Determine the [x, y] coordinate at the center of the cell enclosing the given text.  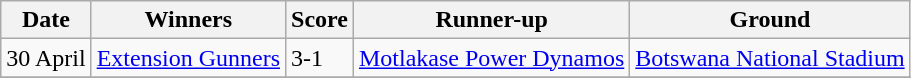
Botswana National Stadium [770, 58]
Winners [188, 20]
Extension Gunners [188, 58]
Motlakase Power Dynamos [491, 58]
Date [46, 20]
3-1 [320, 58]
30 April [46, 58]
Score [320, 20]
Ground [770, 20]
Runner-up [491, 20]
